For the text-containing cell, return its midpoint in [X, Y] coordinate format. 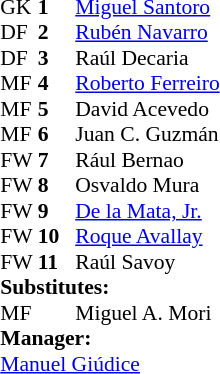
Roque Avallay [147, 237]
Miguel A. Mori [147, 313]
Rául Bernao [147, 160]
Juan C. Guzmán [147, 135]
10 [57, 237]
2 [57, 33]
8 [57, 185]
Substitutes: [110, 287]
Osvaldo Mura [147, 185]
De la Mata, Jr. [147, 211]
Rubén Navarro [147, 33]
5 [57, 109]
4 [57, 83]
9 [57, 211]
11 [57, 262]
3 [57, 58]
David Acevedo [147, 109]
Manager: [110, 339]
7 [57, 160]
Raúl Savoy [147, 262]
Roberto Ferreiro [147, 83]
6 [57, 135]
Raúl Decaria [147, 58]
